Identify which cell holds the provided text, then report its (x, y) central coordinate. 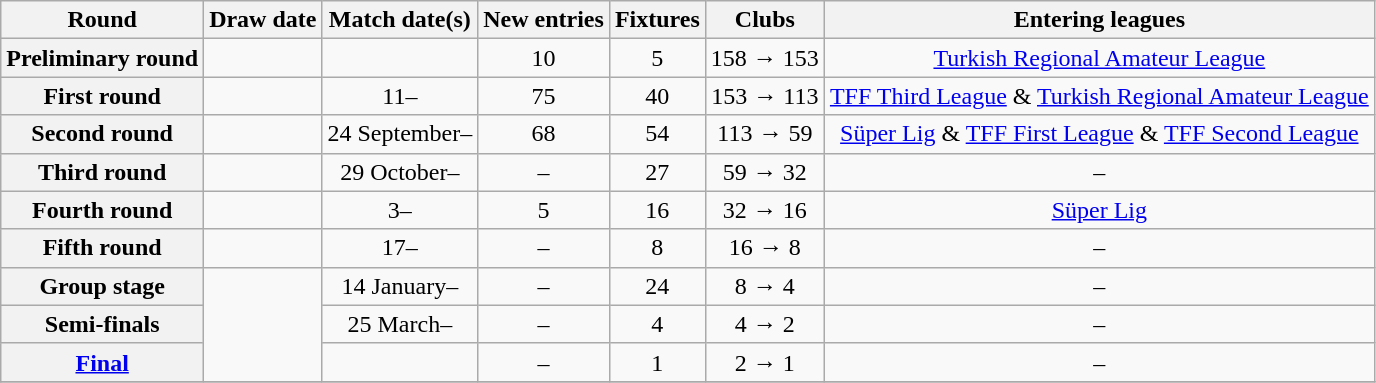
Third round (102, 172)
59 → 32 (764, 172)
2 → 1 (764, 362)
32 → 16 (764, 210)
27 (657, 172)
17– (400, 248)
3– (400, 210)
158 → 153 (764, 58)
First round (102, 96)
24 (657, 286)
16 → 8 (764, 248)
Entering leagues (1099, 20)
1 (657, 362)
75 (544, 96)
8 (657, 248)
14 January– (400, 286)
Semi-finals (102, 324)
Süper Lig (1099, 210)
Match date(s) (400, 20)
8 → 4 (764, 286)
10 (544, 58)
113 → 59 (764, 134)
24 September– (400, 134)
Draw date (263, 20)
Round (102, 20)
Fifth round (102, 248)
Final (102, 362)
68 (544, 134)
New entries (544, 20)
Clubs (764, 20)
54 (657, 134)
TFF Third League & Turkish Regional Amateur League (1099, 96)
Turkish Regional Amateur League (1099, 58)
25 March– (400, 324)
16 (657, 210)
40 (657, 96)
153 → 113 (764, 96)
Second round (102, 134)
11– (400, 96)
Fourth round (102, 210)
29 October– (400, 172)
Süper Lig & TFF First League & TFF Second League (1099, 134)
4 (657, 324)
4 → 2 (764, 324)
Preliminary round (102, 58)
Group stage (102, 286)
Fixtures (657, 20)
